Search for the cell housing the specified text and yield its [x, y] center coordinate. 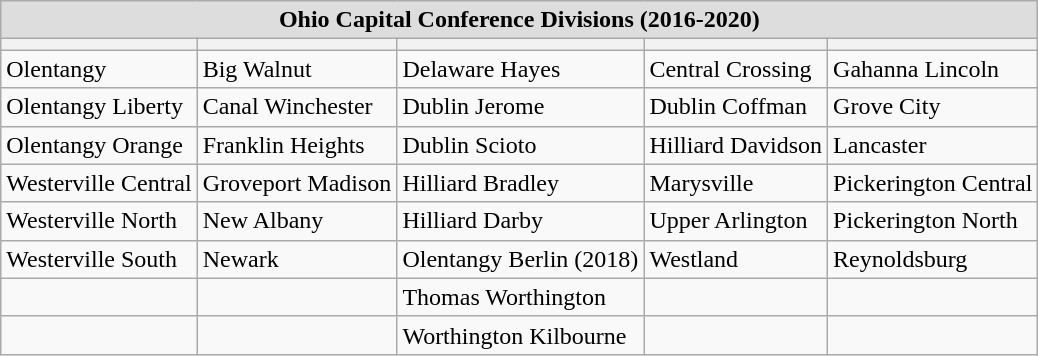
Franklin Heights [297, 145]
Gahanna Lincoln [933, 69]
Westerville Central [99, 183]
Grove City [933, 107]
Westland [736, 259]
Olentangy Orange [99, 145]
Olentangy [99, 69]
Pickerington North [933, 221]
Pickerington Central [933, 183]
Hilliard Davidson [736, 145]
Hilliard Bradley [520, 183]
Big Walnut [297, 69]
Olentangy Liberty [99, 107]
Central Crossing [736, 69]
Newark [297, 259]
Delaware Hayes [520, 69]
Marysville [736, 183]
Dublin Jerome [520, 107]
New Albany [297, 221]
Ohio Capital Conference Divisions (2016-2020) [520, 20]
Westerville North [99, 221]
Lancaster [933, 145]
Canal Winchester [297, 107]
Dublin Coffman [736, 107]
Worthington Kilbourne [520, 335]
Westerville South [99, 259]
Reynoldsburg [933, 259]
Thomas Worthington [520, 297]
Hilliard Darby [520, 221]
Upper Arlington [736, 221]
Olentangy Berlin (2018) [520, 259]
Groveport Madison [297, 183]
Dublin Scioto [520, 145]
